Identify which cell holds the provided text, then report its (x, y) central coordinate. 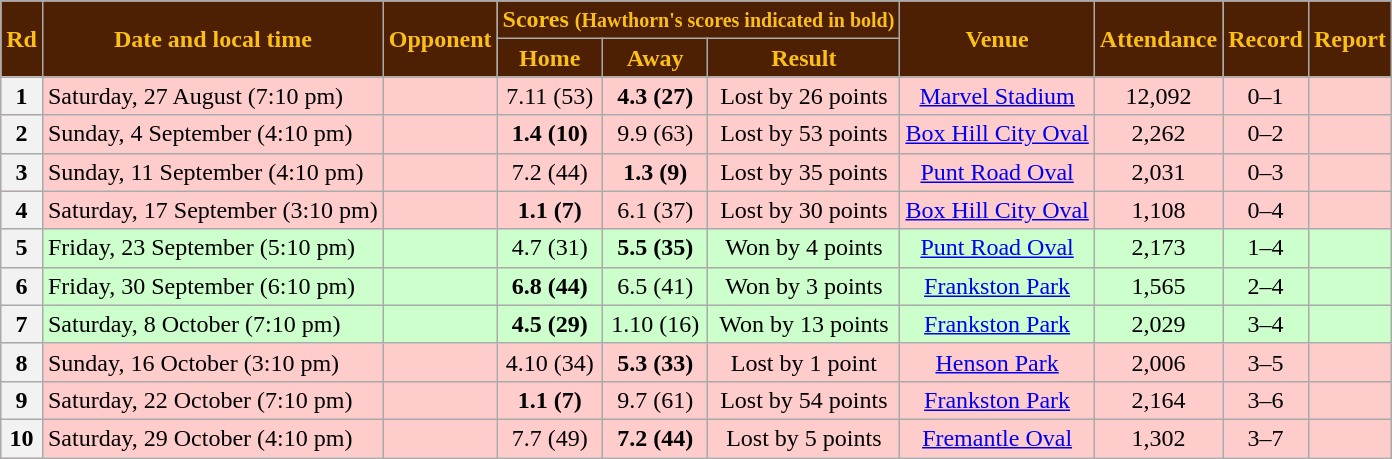
Friday, 30 September (6:10 pm) (212, 286)
Lost by 30 points (804, 210)
9.9 (63) (654, 134)
1,108 (1158, 210)
Won by 3 points (804, 286)
Saturday, 29 October (4:10 pm) (212, 438)
6.8 (44) (550, 286)
2,173 (1158, 248)
4.3 (27) (654, 96)
4.7 (31) (550, 248)
Lost by 35 points (804, 172)
Won by 4 points (804, 248)
Away (654, 58)
Result (804, 58)
Won by 13 points (804, 324)
3 (22, 172)
Lost by 5 points (804, 438)
1.10 (16) (654, 324)
2,006 (1158, 362)
4 (22, 210)
0–2 (1266, 134)
1.3 (9) (654, 172)
2 (22, 134)
Saturday, 8 October (7:10 pm) (212, 324)
9.7 (61) (654, 400)
1,302 (1158, 438)
4.5 (29) (550, 324)
Fremantle Oval (997, 438)
7.11 (53) (550, 96)
12,092 (1158, 96)
Sunday, 4 September (4:10 pm) (212, 134)
1–4 (1266, 248)
Saturday, 22 October (7:10 pm) (212, 400)
3–5 (1266, 362)
9 (22, 400)
2,262 (1158, 134)
Report (1350, 39)
5.5 (35) (654, 248)
8 (22, 362)
1.4 (10) (550, 134)
2,029 (1158, 324)
Date and local time (212, 39)
3–7 (1266, 438)
Record (1266, 39)
Rd (22, 39)
3–6 (1266, 400)
Lost by 1 point (804, 362)
Lost by 26 points (804, 96)
7 (22, 324)
Saturday, 27 August (7:10 pm) (212, 96)
Sunday, 16 October (3:10 pm) (212, 362)
2,164 (1158, 400)
10 (22, 438)
2–4 (1266, 286)
4.10 (34) (550, 362)
2,031 (1158, 172)
0–4 (1266, 210)
6.1 (37) (654, 210)
6 (22, 286)
Saturday, 17 September (3:10 pm) (212, 210)
0–3 (1266, 172)
3–4 (1266, 324)
Venue (997, 39)
6.5 (41) (654, 286)
0–1 (1266, 96)
Opponent (440, 39)
5 (22, 248)
Lost by 53 points (804, 134)
1,565 (1158, 286)
Henson Park (997, 362)
1 (22, 96)
7.7 (49) (550, 438)
Friday, 23 September (5:10 pm) (212, 248)
Sunday, 11 September (4:10 pm) (212, 172)
Home (550, 58)
5.3 (33) (654, 362)
Scores (Hawthorn's scores indicated in bold) (698, 20)
Lost by 54 points (804, 400)
Attendance (1158, 39)
Marvel Stadium (997, 96)
